Find where the given text appears and provide that cell's center as (x, y) coordinate. 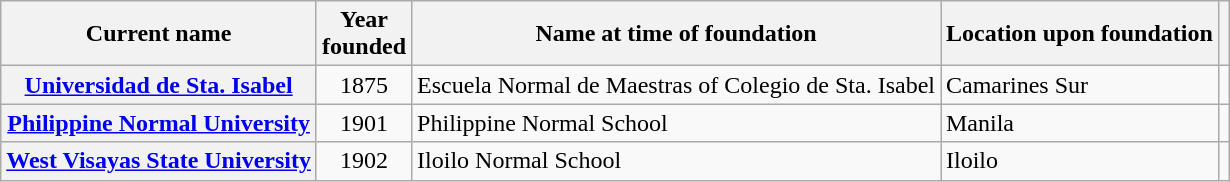
Current name (159, 34)
Yearfounded (364, 34)
Iloilo Normal School (676, 161)
Philippine Normal University (159, 123)
Location upon foundation (1079, 34)
West Visayas State University (159, 161)
Universidad de Sta. Isabel (159, 85)
Manila (1079, 123)
Name at time of foundation (676, 34)
Escuela Normal de Maestras of Colegio de Sta. Isabel (676, 85)
1901 (364, 123)
Philippine Normal School (676, 123)
Camarines Sur (1079, 85)
1875 (364, 85)
Iloilo (1079, 161)
1902 (364, 161)
